Return [x, y] of the center of cell containing provided text 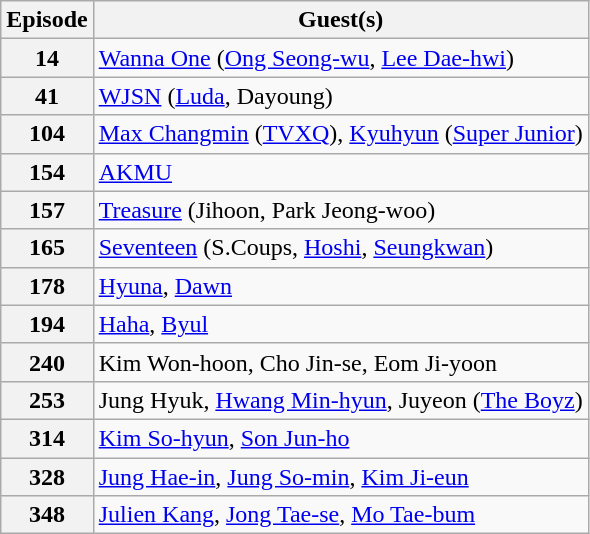
Jung Hae-in, Jung So-min, Kim Ji-eun [340, 477]
Kim So-hyun, Son Jun-ho [340, 438]
41 [47, 96]
Episode [47, 20]
Jung Hyuk, Hwang Min-hyun, Juyeon (The Boyz) [340, 400]
Julien Kang, Jong Tae-se, Mo Tae-bum [340, 515]
348 [47, 515]
157 [47, 210]
165 [47, 248]
104 [47, 134]
Kim Won-hoon, Cho Jin-se, Eom Ji-yoon [340, 362]
Wanna One (Ong Seong-wu, Lee Dae-hwi) [340, 58]
240 [47, 362]
194 [47, 324]
253 [47, 400]
Treasure (Jihoon, Park Jeong-woo) [340, 210]
14 [47, 58]
154 [47, 172]
Hyuna, Dawn [340, 286]
178 [47, 286]
328 [47, 477]
Haha, Byul [340, 324]
AKMU [340, 172]
Seventeen (S.Coups, Hoshi, Seungkwan) [340, 248]
Guest(s) [340, 20]
WJSN (Luda, Dayoung) [340, 96]
Max Changmin (TVXQ), Kyuhyun (Super Junior) [340, 134]
314 [47, 438]
